Provide the (X, Y) coordinate of the cell's center where the given text is located.  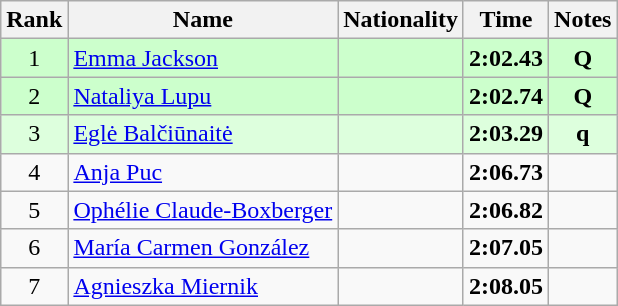
2:02.43 (506, 58)
Nataliya Lupu (203, 96)
Name (203, 20)
2:02.74 (506, 96)
q (583, 134)
2:08.05 (506, 286)
5 (34, 210)
4 (34, 172)
2:03.29 (506, 134)
María Carmen González (203, 248)
Agnieszka Miernik (203, 286)
Notes (583, 20)
Eglė Balčiūnaitė (203, 134)
Rank (34, 20)
1 (34, 58)
2 (34, 96)
Time (506, 20)
7 (34, 286)
Ophélie Claude-Boxberger (203, 210)
2:06.73 (506, 172)
3 (34, 134)
6 (34, 248)
Anja Puc (203, 172)
2:07.05 (506, 248)
Emma Jackson (203, 58)
2:06.82 (506, 210)
Nationality (401, 20)
